Determine the (X, Y) coordinate at the center of the cell enclosing the given text.  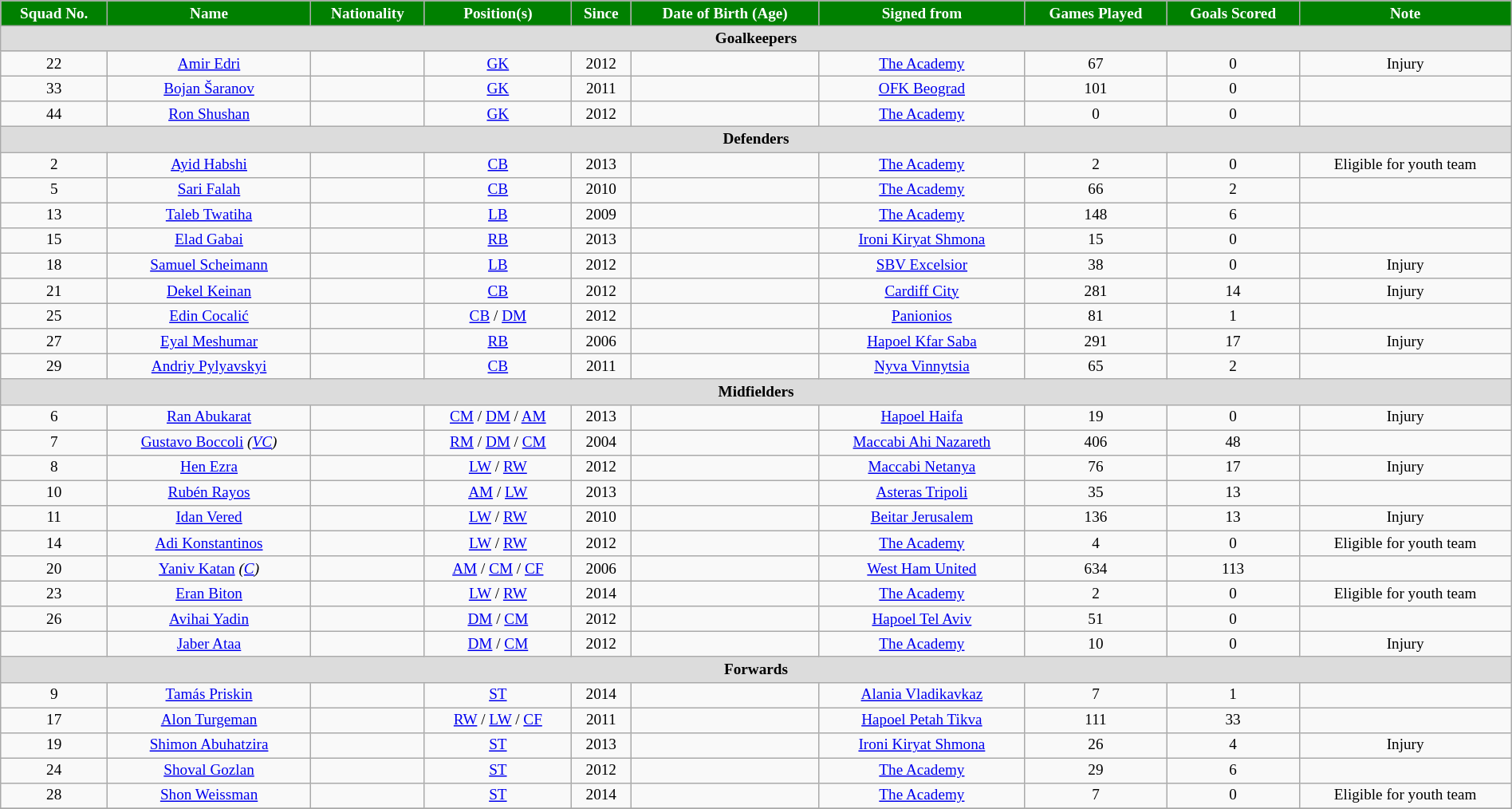
Tamás Priskin (209, 695)
RM / DM / CM (498, 442)
634 (1096, 569)
8 (54, 468)
51 (1096, 619)
Ayid Habshi (209, 164)
27 (54, 341)
101 (1096, 89)
Avihai Yadin (209, 619)
Yaniv Katan (C) (209, 569)
Alon Turgeman (209, 720)
Hapoel Petah Tikva (922, 720)
Ron Shushan (209, 114)
66 (1096, 190)
Nationality (367, 14)
Jaber Ataa (209, 645)
111 (1096, 720)
Sari Falah (209, 190)
Goalkeepers (756, 38)
406 (1096, 442)
25 (54, 316)
81 (1096, 316)
Hapoel Haifa (922, 417)
281 (1096, 291)
Amir Edri (209, 64)
CM / DM / AM (498, 417)
Maccabi Netanya (922, 468)
20 (54, 569)
22 (54, 64)
AM / CM / CF (498, 569)
291 (1096, 341)
Games Played (1096, 14)
Position(s) (498, 14)
Gustavo Boccoli (VC) (209, 442)
Shimon Abuhatzira (209, 745)
Edin Cocalić (209, 316)
65 (1096, 367)
Taleb Twatiha (209, 215)
44 (54, 114)
Adi Konstantinos (209, 543)
11 (54, 518)
Hen Ezra (209, 468)
5 (54, 190)
Maccabi Ahi Nazareth (922, 442)
23 (54, 594)
2009 (601, 215)
Samuel Scheimann (209, 266)
RW / LW / CF (498, 720)
Since (601, 14)
48 (1233, 442)
OFK Beograd (922, 89)
9 (54, 695)
Rubén Rayos (209, 493)
Idan Vered (209, 518)
Hapoel Tel Aviv (922, 619)
SBV Excelsior (922, 266)
Andriy Pylyavskyi (209, 367)
Eyal Meshumar (209, 341)
67 (1096, 64)
24 (54, 771)
West Ham United (922, 569)
28 (54, 795)
136 (1096, 518)
2004 (601, 442)
Signed from (922, 14)
Dekel Keinan (209, 291)
Elad Gabai (209, 240)
Alania Vladikavkaz (922, 695)
Hapoel Kfar Saba (922, 341)
Nyva Vinnytsia (922, 367)
Cardiff City (922, 291)
113 (1233, 569)
21 (54, 291)
Date of Birth (Age) (725, 14)
Panionios (922, 316)
Eran Biton (209, 594)
Shon Weissman (209, 795)
Name (209, 14)
Bojan Šaranov (209, 89)
Asteras Tripoli (922, 493)
Squad No. (54, 14)
35 (1096, 493)
18 (54, 266)
Note (1405, 14)
Forwards (756, 669)
Defenders (756, 140)
Shoval Gozlan (209, 771)
Goals Scored (1233, 14)
Ran Abukarat (209, 417)
76 (1096, 468)
Beitar Jerusalem (922, 518)
38 (1096, 266)
AM / LW (498, 493)
CB / DM (498, 316)
148 (1096, 215)
Midfielders (756, 392)
